Extract the (X, Y) coordinate from the center of the cell holding the provided text.  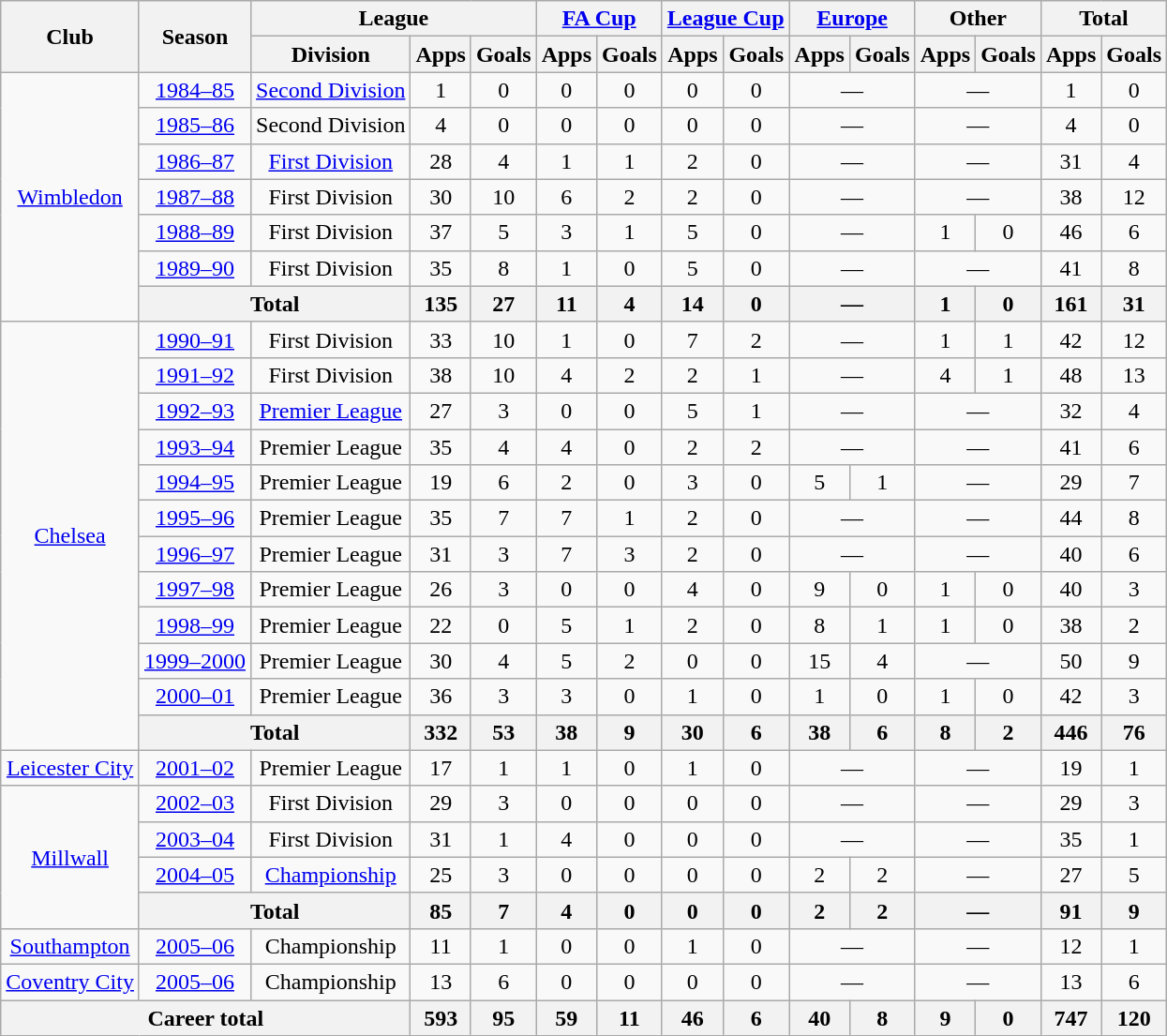
League Cup (726, 19)
1993–94 (195, 447)
1991–92 (195, 375)
1986–87 (195, 161)
Club (70, 37)
48 (1070, 375)
593 (441, 1017)
32 (1070, 411)
76 (1134, 732)
15 (819, 661)
747 (1070, 1017)
95 (503, 1017)
59 (566, 1017)
53 (503, 732)
1987–88 (195, 197)
17 (441, 768)
Chelsea (70, 536)
1997–98 (195, 590)
Southampton (70, 946)
1994–95 (195, 483)
161 (1070, 304)
League (394, 19)
1998–99 (195, 625)
28 (441, 161)
Coventry City (70, 982)
Millwall (70, 857)
Division (331, 54)
Season (195, 37)
85 (441, 910)
25 (441, 875)
1992–93 (195, 411)
36 (441, 697)
1989–90 (195, 268)
1996–97 (195, 554)
50 (1070, 661)
Leicester City (70, 768)
446 (1070, 732)
22 (441, 625)
1995–96 (195, 518)
135 (441, 304)
26 (441, 590)
1985–86 (195, 126)
1984–85 (195, 90)
332 (441, 732)
Career total (206, 1017)
1990–91 (195, 339)
Europe (852, 19)
44 (1070, 518)
2001–02 (195, 768)
91 (1070, 910)
37 (441, 233)
33 (441, 339)
2002–03 (195, 803)
1988–89 (195, 233)
120 (1134, 1017)
2000–01 (195, 697)
14 (692, 304)
2003–04 (195, 839)
1999–2000 (195, 661)
Other (978, 19)
Wimbledon (70, 197)
FA Cup (599, 19)
2004–05 (195, 875)
